From the cell containing the given text, extract its center point as [X, Y] coordinate. 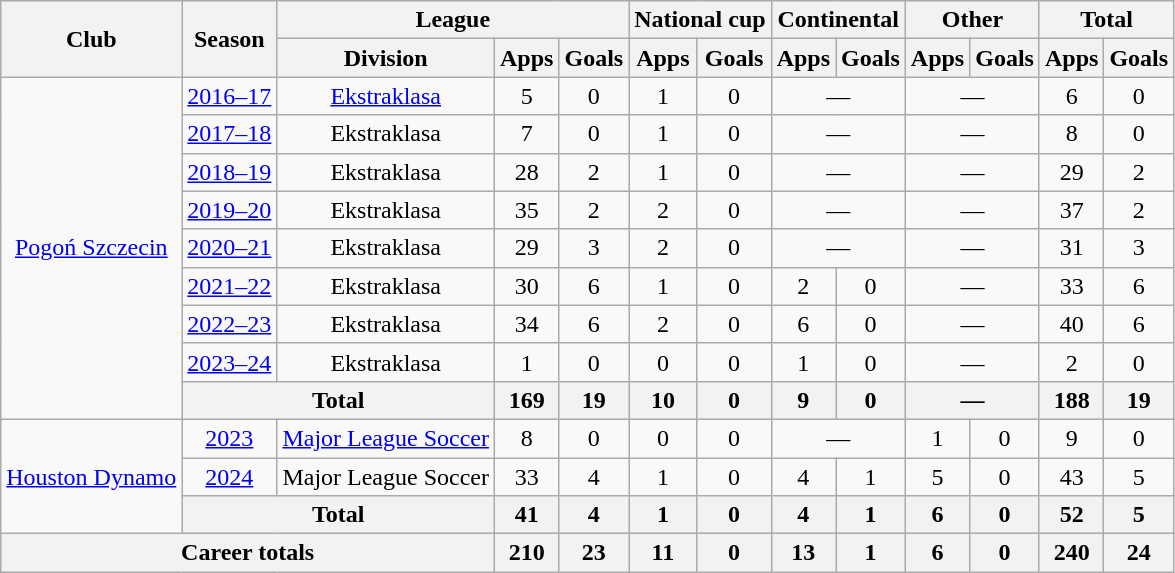
League [453, 20]
2021–22 [230, 286]
23 [594, 553]
Season [230, 39]
Continental [838, 20]
11 [663, 553]
2022–23 [230, 324]
Houston Dynamo [92, 476]
37 [1071, 210]
24 [1139, 553]
10 [663, 400]
2018–19 [230, 172]
41 [527, 515]
Career totals [248, 553]
Club [92, 39]
2024 [230, 477]
Pogoń Szczecin [92, 248]
2016–17 [230, 96]
52 [1071, 515]
31 [1071, 248]
28 [527, 172]
240 [1071, 553]
2020–21 [230, 248]
43 [1071, 477]
2019–20 [230, 210]
2023 [230, 438]
Other [972, 20]
169 [527, 400]
35 [527, 210]
Division [386, 58]
30 [527, 286]
National cup [700, 20]
34 [527, 324]
210 [527, 553]
7 [527, 134]
188 [1071, 400]
40 [1071, 324]
2017–18 [230, 134]
2023–24 [230, 362]
13 [803, 553]
